Output the [X, Y] coordinate of the center of the cell containing the given text.  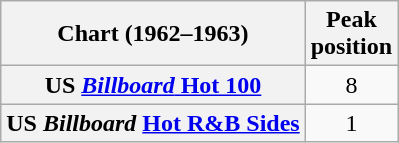
US Billboard Hot R&B Sides [153, 123]
1 [351, 123]
US Billboard Hot 100 [153, 85]
Peakposition [351, 34]
8 [351, 85]
Chart (1962–1963) [153, 34]
